For the text-containing cell, return its midpoint in (x, y) coordinate format. 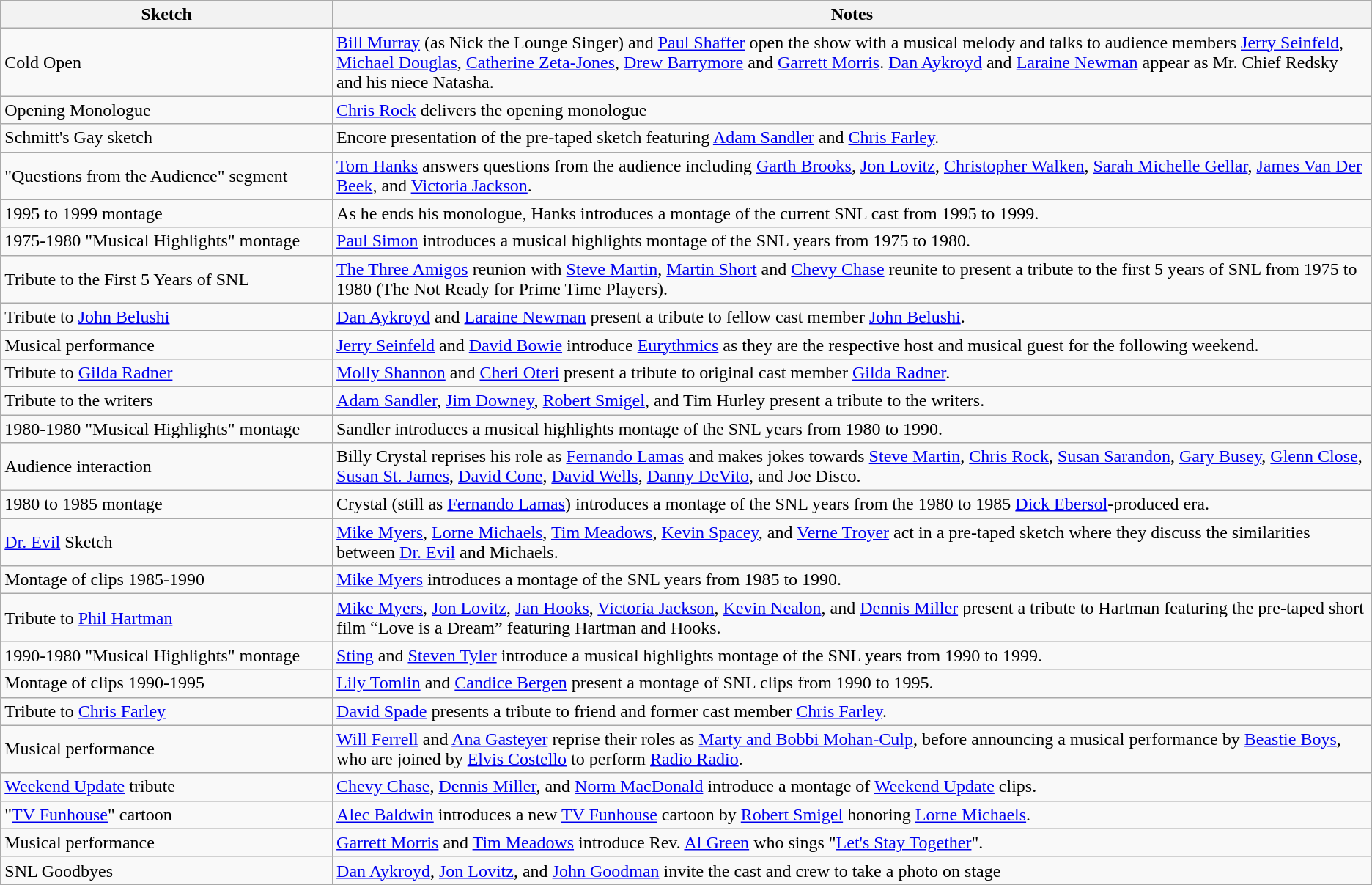
Jerry Seinfeld and David Bowie introduce Eurythmics as they are the respective host and musical guest for the following weekend. (852, 345)
Audience interaction (167, 466)
Notes (852, 15)
Tribute to Gilda Radner (167, 372)
Sting and Steven Tyler introduce a musical highlights montage of the SNL years from 1990 to 1999. (852, 656)
Paul Simon introduces a musical highlights montage of the SNL years from 1975 to 1980. (852, 241)
Tribute to Phil Hartman (167, 617)
Tribute to the First 5 Years of SNL (167, 279)
Dan Aykroyd, Jon Lovitz, and John Goodman invite the cast and crew to take a photo on stage (852, 870)
As he ends his monologue, Hanks introduces a montage of the current SNL cast from 1995 to 1999. (852, 213)
1980 to 1985 montage (167, 504)
Adam Sandler, Jim Downey, Robert Smigel, and Tim Hurley present a tribute to the writers. (852, 400)
Molly Shannon and Cheri Oteri present a tribute to original cast member Gilda Radner. (852, 372)
Tribute to the writers (167, 400)
Mike Myers introduces a montage of the SNL years from 1985 to 1990. (852, 580)
Crystal (still as Fernando Lamas) introduces a montage of the SNL years from the 1980 to 1985 Dick Ebersol-produced era. (852, 504)
Montage of clips 1990-1995 (167, 683)
Schmitt's Gay sketch (167, 138)
1990-1980 "Musical Highlights" montage (167, 656)
Cold Open (167, 62)
Tribute to Chris Farley (167, 711)
David Spade presents a tribute to friend and former cast member Chris Farley. (852, 711)
Opening Monologue (167, 110)
1980-1980 "Musical Highlights" montage (167, 429)
Tribute to John Belushi (167, 317)
Encore presentation of the pre-taped sketch featuring Adam Sandler and Chris Farley. (852, 138)
1975-1980 "Musical Highlights" montage (167, 241)
"Questions from the Audience" segment (167, 176)
Dan Aykroyd and Laraine Newman present a tribute to fellow cast member John Belushi. (852, 317)
Weekend Update tribute (167, 787)
SNL Goodbyes (167, 870)
Alec Baldwin introduces a new TV Funhouse cartoon by Robert Smigel honoring Lorne Michaels. (852, 815)
Sketch (167, 15)
Chris Rock delivers the opening monologue (852, 110)
1995 to 1999 montage (167, 213)
Chevy Chase, Dennis Miller, and Norm MacDonald introduce a montage of Weekend Update clips. (852, 787)
Montage of clips 1985-1990 (167, 580)
Sandler introduces a musical highlights montage of the SNL years from 1980 to 1990. (852, 429)
"TV Funhouse" cartoon (167, 815)
Dr. Evil Sketch (167, 543)
Lily Tomlin and Candice Bergen present a montage of SNL clips from 1990 to 1995. (852, 683)
Garrett Morris and Tim Meadows introduce Rev. Al Green who sings "Let's Stay Together". (852, 842)
